Output the (x, y) coordinate of the center of the cell containing the given text.  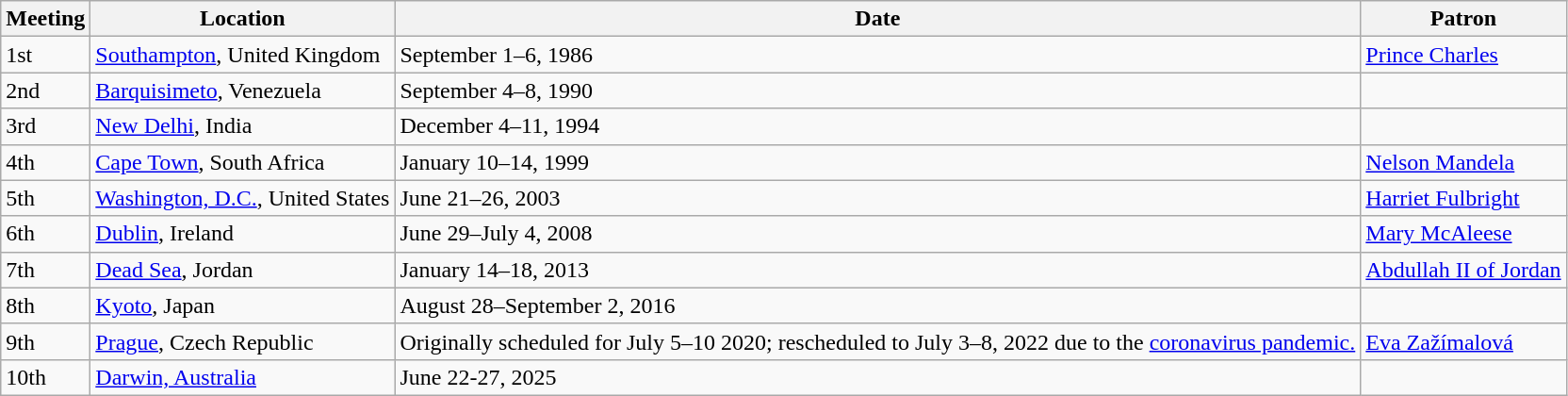
Meeting (45, 19)
Abdullah II of Jordan (1463, 270)
Washington, D.C., United States (243, 198)
New Delhi, India (243, 126)
Patron (1463, 19)
Location (243, 19)
Cape Town, South Africa (243, 162)
3rd (45, 126)
Dublin, Ireland (243, 234)
Nelson Mandela (1463, 162)
Dead Sea, Jordan (243, 270)
Originally scheduled for July 5–10 2020; rescheduled to July 3–8, 2022 due to the coronavirus pandemic. (878, 341)
10th (45, 377)
Eva Zažímalová (1463, 341)
Kyoto, Japan (243, 305)
5th (45, 198)
8th (45, 305)
2nd (45, 91)
Date (878, 19)
January 10–14, 1999 (878, 162)
August 28–September 2, 2016 (878, 305)
Southampton, United Kingdom (243, 55)
Harriet Fulbright (1463, 198)
September 4–8, 1990 (878, 91)
Prince Charles (1463, 55)
June 29–July 4, 2008 (878, 234)
1st (45, 55)
September 1–6, 1986 (878, 55)
9th (45, 341)
December 4–11, 1994 (878, 126)
January 14–18, 2013 (878, 270)
June 21–26, 2003 (878, 198)
6th (45, 234)
Prague, Czech Republic (243, 341)
7th (45, 270)
June 22-27, 2025 (878, 377)
Mary McAleese (1463, 234)
Barquisimeto, Venezuela (243, 91)
4th (45, 162)
Darwin, Australia (243, 377)
